Output the (X, Y) coordinate of the center of the cell containing the given text.  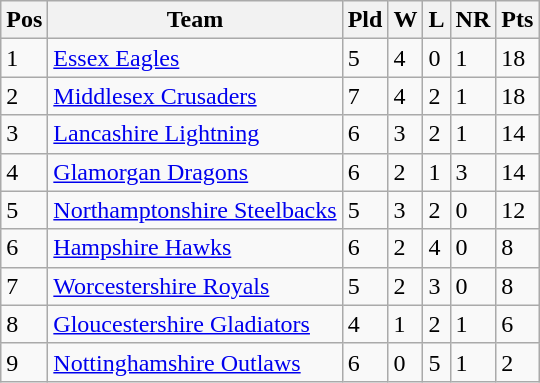
Hampshire Hawks (195, 248)
L (436, 20)
Nottinghamshire Outlaws (195, 362)
Northamptonshire Steelbacks (195, 210)
Pts (518, 20)
Team (195, 20)
9 (24, 362)
Pld (365, 20)
Lancashire Lightning (195, 134)
W (406, 20)
Gloucestershire Gladiators (195, 324)
Glamorgan Dragons (195, 172)
Pos (24, 20)
NR (473, 20)
Worcestershire Royals (195, 286)
Middlesex Crusaders (195, 96)
12 (518, 210)
Essex Eagles (195, 58)
